Capture the cell that displays the provided text and extract its [x, y] central coordinate. 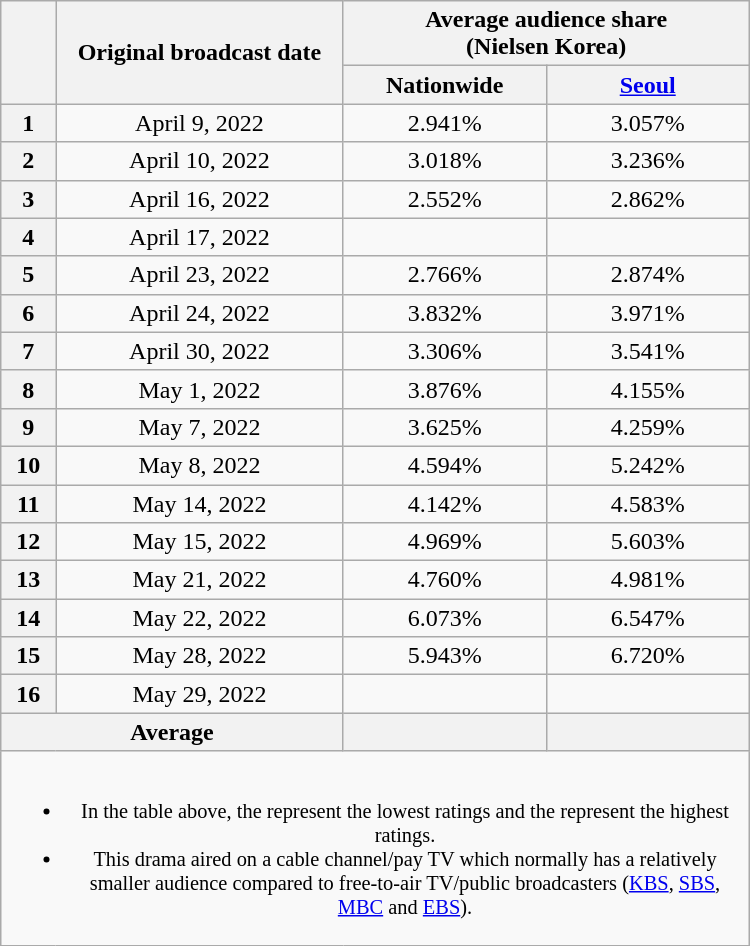
16 [28, 694]
15 [28, 656]
5.242% [648, 465]
9 [28, 427]
Original broadcast date [200, 52]
5.603% [648, 542]
Average [172, 732]
4.583% [648, 503]
3.971% [648, 313]
May 7, 2022 [200, 427]
2.766% [444, 275]
6.073% [444, 618]
3.625% [444, 427]
3.541% [648, 351]
April 30, 2022 [200, 351]
2 [28, 161]
2.862% [648, 199]
May 15, 2022 [200, 542]
4.760% [444, 580]
Nationwide [444, 85]
7 [28, 351]
May 22, 2022 [200, 618]
April 9, 2022 [200, 123]
6.547% [648, 618]
4.969% [444, 542]
May 8, 2022 [200, 465]
12 [28, 542]
3.832% [444, 313]
1 [28, 123]
5 [28, 275]
May 28, 2022 [200, 656]
2.941% [444, 123]
3 [28, 199]
May 14, 2022 [200, 503]
April 10, 2022 [200, 161]
3.876% [444, 389]
April 23, 2022 [200, 275]
April 17, 2022 [200, 237]
8 [28, 389]
4.259% [648, 427]
5.943% [444, 656]
Average audience share(Nielsen Korea) [546, 34]
May 1, 2022 [200, 389]
4.142% [444, 503]
2.874% [648, 275]
4.155% [648, 389]
4 [28, 237]
April 24, 2022 [200, 313]
6 [28, 313]
April 16, 2022 [200, 199]
11 [28, 503]
Seoul [648, 85]
4.594% [444, 465]
6.720% [648, 656]
May 21, 2022 [200, 580]
10 [28, 465]
2.552% [444, 199]
13 [28, 580]
May 29, 2022 [200, 694]
3.236% [648, 161]
3.057% [648, 123]
3.018% [444, 161]
3.306% [444, 351]
4.981% [648, 580]
14 [28, 618]
